Detect which cell encompasses the target text, then output its (x, y) center coordinate. 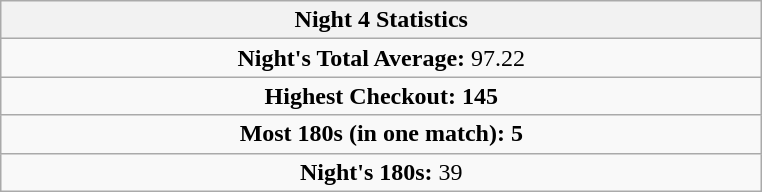
Highest Checkout: 145 (382, 96)
Night's Total Average: 97.22 (382, 58)
Night 4 Statistics (382, 20)
Night's 180s: 39 (382, 172)
Most 180s (in one match): 5 (382, 134)
